Output the [X, Y] coordinate of the center of the cell containing the given text.  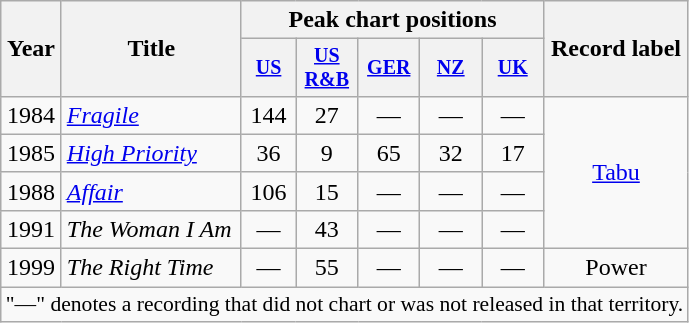
Affair [151, 191]
144 [268, 115]
USR&B [327, 68]
1991 [32, 229]
GER [389, 68]
55 [327, 268]
17 [513, 153]
Record label [616, 49]
15 [327, 191]
"—" denotes a recording that did not chart or was not released in that territory. [345, 305]
27 [327, 115]
106 [268, 191]
43 [327, 229]
UK [513, 68]
9 [327, 153]
Fragile [151, 115]
1999 [32, 268]
NZ [451, 68]
Tabu [616, 172]
The Woman I Am [151, 229]
1988 [32, 191]
Title [151, 49]
Power [616, 268]
36 [268, 153]
65 [389, 153]
1984 [32, 115]
Year [32, 49]
High Priority [151, 153]
US [268, 68]
Peak chart positions [392, 20]
1985 [32, 153]
The Right Time [151, 268]
32 [451, 153]
